Capture the cell that displays the provided text and extract its (x, y) central coordinate. 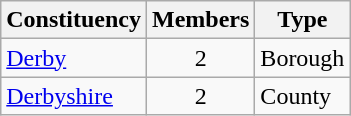
Derby (74, 58)
Constituency (74, 20)
Type (302, 20)
Borough (302, 58)
Members (200, 20)
County (302, 96)
Derbyshire (74, 96)
